For the text-containing cell, return its midpoint in (X, Y) coordinate format. 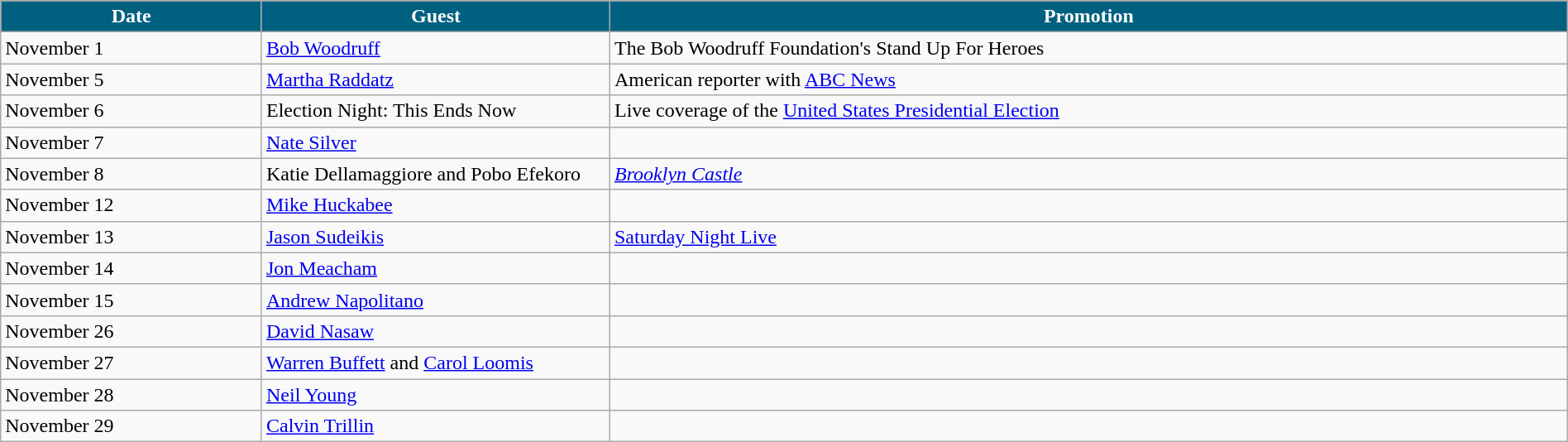
The Bob Woodruff Foundation's Stand Up For Heroes (1088, 48)
Promotion (1088, 17)
November 5 (131, 79)
Andrew Napolitano (435, 300)
Date (131, 17)
Saturday Night Live (1088, 237)
November 27 (131, 363)
November 15 (131, 300)
Guest (435, 17)
November 28 (131, 395)
Brooklyn Castle (1088, 174)
Katie Dellamaggiore and Pobo Efekoro (435, 174)
November 29 (131, 426)
Neil Young (435, 395)
Election Night: This Ends Now (435, 111)
November 7 (131, 142)
Nate Silver (435, 142)
Martha Raddatz (435, 79)
Jon Meacham (435, 268)
David Nasaw (435, 331)
November 14 (131, 268)
Warren Buffett and Carol Loomis (435, 363)
Calvin Trillin (435, 426)
November 8 (131, 174)
Bob Woodruff (435, 48)
Jason Sudeikis (435, 237)
November 13 (131, 237)
November 26 (131, 331)
Mike Huckabee (435, 205)
Live coverage of the United States Presidential Election (1088, 111)
November 12 (131, 205)
American reporter with ABC News (1088, 79)
November 1 (131, 48)
November 6 (131, 111)
